Output the (X, Y) coordinate of the center of the cell containing the given text.  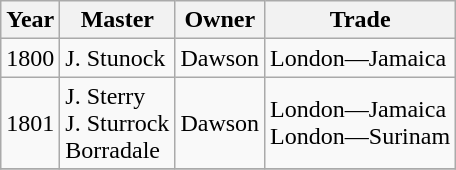
J. SterryJ. SturrockBorradale (118, 123)
1801 (30, 123)
London—JamaicaLondon—Surinam (360, 123)
Trade (360, 20)
London—Jamaica (360, 58)
Year (30, 20)
Owner (220, 20)
Master (118, 20)
1800 (30, 58)
J. Stunock (118, 58)
